Scan for the cell matching the given text and deliver its (X, Y) coordinate at center. 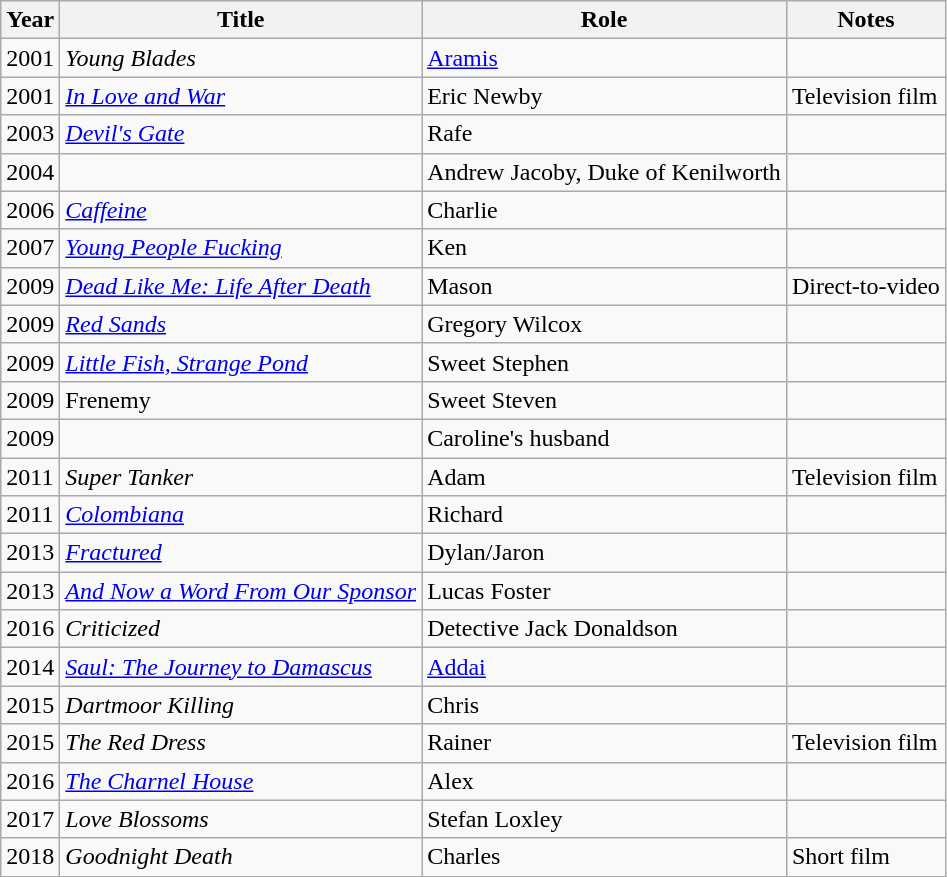
Alex (604, 781)
Year (30, 20)
The Charnel House (241, 781)
Adam (604, 477)
Young Blades (241, 58)
The Red Dress (241, 743)
Lucas Foster (604, 591)
Detective Jack Donaldson (604, 629)
Super Tanker (241, 477)
Goodnight Death (241, 857)
Ken (604, 248)
Gregory Wilcox (604, 324)
Andrew Jacoby, Duke of Kenilworth (604, 172)
Colombiana (241, 515)
2004 (30, 172)
Role (604, 20)
Young People Fucking (241, 248)
Dartmoor Killing (241, 705)
And Now a Word From Our Sponsor (241, 591)
Richard (604, 515)
Caroline's husband (604, 438)
Frenemy (241, 400)
Rainer (604, 743)
Mason (604, 286)
Devil's Gate (241, 134)
Caffeine (241, 210)
Direct-to-video (866, 286)
Dylan/Jaron (604, 553)
Criticized (241, 629)
Rafe (604, 134)
Notes (866, 20)
Love Blossoms (241, 819)
Stefan Loxley (604, 819)
Fractured (241, 553)
2003 (30, 134)
Sweet Stephen (604, 362)
2007 (30, 248)
Saul: The Journey to Damascus (241, 667)
Sweet Steven (604, 400)
Addai (604, 667)
Chris (604, 705)
Little Fish, Strange Pond (241, 362)
Eric Newby (604, 96)
Dead Like Me: Life After Death (241, 286)
Short film (866, 857)
2017 (30, 819)
2018 (30, 857)
2006 (30, 210)
Charlie (604, 210)
Title (241, 20)
Red Sands (241, 324)
In Love and War (241, 96)
2014 (30, 667)
Aramis (604, 58)
Charles (604, 857)
